Extract the [x, y] coordinate from the center of the cell holding the provided text.  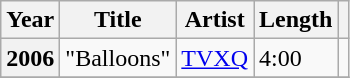
Title [118, 20]
TVXQ [215, 58]
Artist [215, 20]
4:00 [296, 58]
Year [30, 20]
"Balloons" [118, 58]
Length [296, 20]
2006 [30, 58]
